Search for the cell housing the specified text and yield its [x, y] center coordinate. 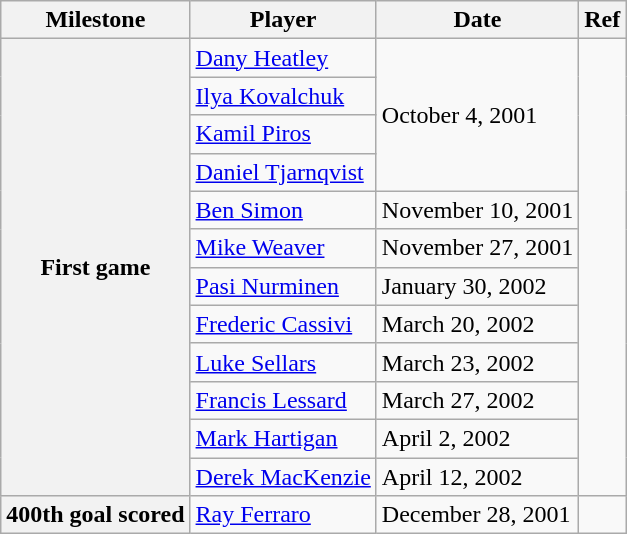
April 2, 2002 [477, 438]
Frederic Cassivi [283, 324]
Luke Sellars [283, 362]
Date [477, 20]
Francis Lessard [283, 400]
October 4, 2001 [477, 115]
Kamil Piros [283, 134]
November 10, 2001 [477, 210]
Derek MacKenzie [283, 477]
Daniel Tjarnqvist [283, 172]
Player [283, 20]
First game [96, 268]
April 12, 2002 [477, 477]
Ref [602, 20]
Pasi Nurminen [283, 286]
Mark Hartigan [283, 438]
400th goal scored [96, 515]
Ilya Kovalchuk [283, 96]
Dany Heatley [283, 58]
March 23, 2002 [477, 362]
March 20, 2002 [477, 324]
Ben Simon [283, 210]
November 27, 2001 [477, 248]
December 28, 2001 [477, 515]
Ray Ferraro [283, 515]
March 27, 2002 [477, 400]
January 30, 2002 [477, 286]
Mike Weaver [283, 248]
Milestone [96, 20]
